Determine the (x, y) coordinate at the center of the cell enclosing the given text.  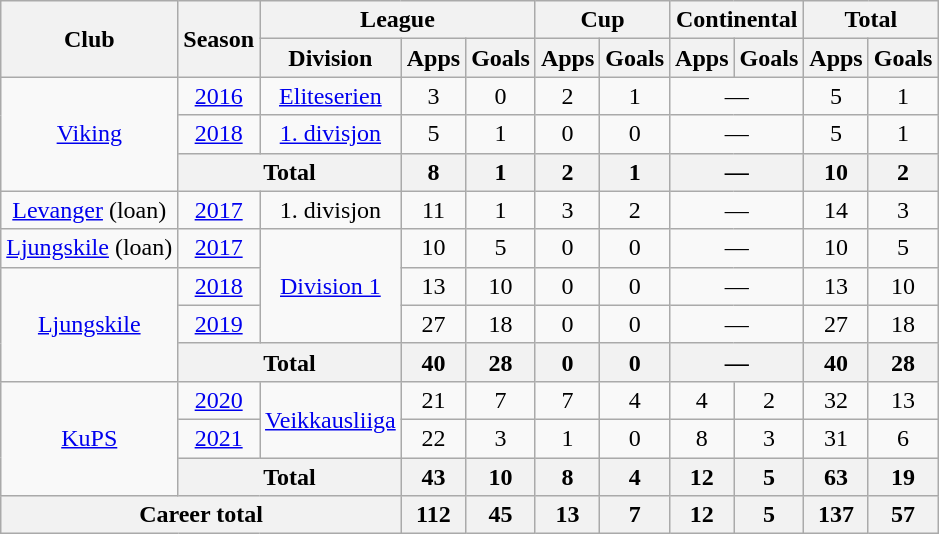
112 (433, 515)
League (398, 20)
6 (903, 438)
22 (433, 438)
Ljungskile (90, 324)
Club (90, 39)
32 (836, 400)
Ljungskile (loan) (90, 248)
14 (836, 210)
21 (433, 400)
137 (836, 515)
Eliteserien (331, 96)
2019 (219, 324)
Cup (602, 20)
31 (836, 438)
63 (836, 477)
Continental (737, 20)
Veikkausliiga (331, 419)
2016 (219, 96)
11 (433, 210)
KuPS (90, 438)
Season (219, 39)
2021 (219, 438)
Viking (90, 134)
Division 1 (331, 286)
45 (501, 515)
43 (433, 477)
19 (903, 477)
57 (903, 515)
2020 (219, 400)
Career total (201, 515)
Levanger (loan) (90, 210)
Division (331, 58)
